Return the [X, Y] coordinate for the center point of the cell that contains the specified text.  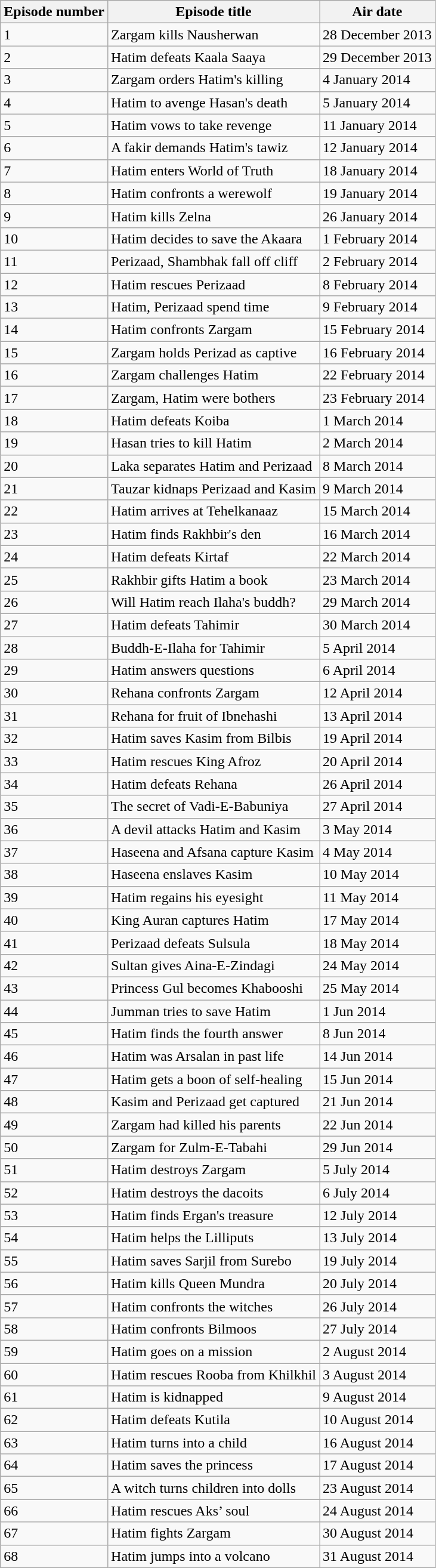
20 [54, 466]
Hatim saves the princess [214, 1465]
Zargam had killed his parents [214, 1125]
Hatim finds the fourth answer [214, 1034]
16 [54, 375]
Hatim defeats Tahimir [214, 625]
15 March 2014 [378, 511]
27 July 2014 [378, 1329]
Hatim rescues Perizaad [214, 285]
67 [54, 1533]
19 July 2014 [378, 1261]
45 [54, 1034]
53 [54, 1215]
54 [54, 1238]
Hatim confronts Bilmoos [214, 1329]
Hatim answers questions [214, 671]
Hatim regains his eyesight [214, 897]
15 February 2014 [378, 330]
16 February 2014 [378, 353]
Hasan tries to kill Hatim [214, 443]
26 July 2014 [378, 1306]
Haseena enslaves Kasim [214, 875]
8 [54, 193]
Episode title [214, 12]
Jumman tries to save Hatim [214, 1011]
A witch turns children into dolls [214, 1488]
Sultan gives Aina-E-Zindagi [214, 965]
23 March 2014 [378, 579]
Hatim to avenge Hasan's death [214, 103]
26 [54, 602]
4 [54, 103]
Perizaad defeats Sulsula [214, 943]
40 [54, 920]
38 [54, 875]
20 July 2014 [378, 1283]
34 [54, 784]
57 [54, 1306]
25 [54, 579]
Hatim enters World of Truth [214, 171]
17 August 2014 [378, 1465]
Hatim defeats Rehana [214, 784]
Zargam kills Nausherwan [214, 35]
39 [54, 897]
Buddh-E-Ilaha for Tahimir [214, 647]
4 May 2014 [378, 852]
17 May 2014 [378, 920]
24 May 2014 [378, 965]
Hatim finds Rakhbir's den [214, 534]
64 [54, 1465]
62 [54, 1420]
19 January 2014 [378, 193]
Hatim was Arsalan in past life [214, 1057]
21 [54, 489]
Hatim goes on a mission [214, 1351]
Rehana for fruit of Ibnehashi [214, 716]
23 [54, 534]
56 [54, 1283]
47 [54, 1079]
12 January 2014 [378, 148]
52 [54, 1193]
Zargam, Hatim were bothers [214, 398]
Hatim kills Zelna [214, 216]
Zargam holds Perizad as captive [214, 353]
43 [54, 988]
9 August 2014 [378, 1397]
Hatim rescues Rooba from Khilkhil [214, 1374]
Zargam challenges Hatim [214, 375]
24 August 2014 [378, 1511]
Episode number [54, 12]
A devil attacks Hatim and Kasim [214, 829]
68 [54, 1556]
13 July 2014 [378, 1238]
Laka separates Hatim and Perizaad [214, 466]
32 [54, 739]
Hatim defeats Kutila [214, 1420]
25 May 2014 [378, 988]
1 Jun 2014 [378, 1011]
58 [54, 1329]
31 August 2014 [378, 1556]
10 [54, 239]
Hatim confronts Zargam [214, 330]
22 March 2014 [378, 557]
Hatim defeats Kaala Saaya [214, 57]
28 December 2013 [378, 35]
Hatim saves Kasim from Bilbis [214, 739]
10 August 2014 [378, 1420]
10 May 2014 [378, 875]
Hatim is kidnapped [214, 1397]
Zargam orders Hatim's killing [214, 80]
Kasim and Perizaad get captured [214, 1102]
Hatim arrives at Tehelkanaaz [214, 511]
6 July 2014 [378, 1193]
Air date [378, 12]
15 [54, 353]
Hatim kills Queen Mundra [214, 1283]
18 January 2014 [378, 171]
12 April 2014 [378, 693]
63 [54, 1443]
22 February 2014 [378, 375]
13 [54, 307]
Will Hatim reach Ilaha's buddh? [214, 602]
6 [54, 148]
36 [54, 829]
8 March 2014 [378, 466]
11 May 2014 [378, 897]
31 [54, 716]
3 May 2014 [378, 829]
Rehana confronts Zargam [214, 693]
Hatim defeats Kirtaf [214, 557]
59 [54, 1351]
14 [54, 330]
The secret of Vadi-E-Babuniya [214, 807]
29 December 2013 [378, 57]
49 [54, 1125]
48 [54, 1102]
14 Jun 2014 [378, 1057]
Hatim finds Ergan's treasure [214, 1215]
28 [54, 647]
8 February 2014 [378, 285]
24 [54, 557]
19 [54, 443]
Zargam for Zulm-E-Tabahi [214, 1147]
66 [54, 1511]
12 [54, 285]
15 Jun 2014 [378, 1079]
23 August 2014 [378, 1488]
5 April 2014 [378, 647]
8 Jun 2014 [378, 1034]
Hatim gets a boon of self-healing [214, 1079]
22 [54, 511]
9 [54, 216]
51 [54, 1170]
Hatim helps the Lilliputs [214, 1238]
Haseena and Afsana capture Kasim [214, 852]
1 February 2014 [378, 239]
5 [54, 125]
65 [54, 1488]
46 [54, 1057]
Rakhbir gifts Hatim a book [214, 579]
7 [54, 171]
16 March 2014 [378, 534]
16 August 2014 [378, 1443]
Hatim defeats Koiba [214, 421]
3 August 2014 [378, 1374]
Hatim, Perizaad spend time [214, 307]
Hatim vows to take revenge [214, 125]
42 [54, 965]
50 [54, 1147]
29 [54, 671]
Hatim rescues Aks’ soul [214, 1511]
Hatim jumps into a volcano [214, 1556]
35 [54, 807]
30 March 2014 [378, 625]
2 February 2014 [378, 261]
King Auran captures Hatim [214, 920]
61 [54, 1397]
2 March 2014 [378, 443]
2 [54, 57]
9 March 2014 [378, 489]
23 February 2014 [378, 398]
Hatim destroys the dacoits [214, 1193]
30 August 2014 [378, 1533]
Hatim fights Zargam [214, 1533]
3 [54, 80]
19 April 2014 [378, 739]
27 [54, 625]
Hatim confronts the witches [214, 1306]
44 [54, 1011]
Princess Gul becomes Khabooshi [214, 988]
20 April 2014 [378, 761]
5 January 2014 [378, 103]
9 February 2014 [378, 307]
Hatim turns into a child [214, 1443]
Hatim saves Sarjil from Surebo [214, 1261]
27 April 2014 [378, 807]
Tauzar kidnaps Perizaad and Kasim [214, 489]
55 [54, 1261]
13 April 2014 [378, 716]
6 April 2014 [378, 671]
Perizaad, Shambhak fall off cliff [214, 261]
17 [54, 398]
18 [54, 421]
18 May 2014 [378, 943]
Hatim decides to save the Akaara [214, 239]
26 April 2014 [378, 784]
33 [54, 761]
30 [54, 693]
60 [54, 1374]
41 [54, 943]
A fakir demands Hatim's tawiz [214, 148]
29 March 2014 [378, 602]
22 Jun 2014 [378, 1125]
11 January 2014 [378, 125]
Hatim rescues King Afroz [214, 761]
Hatim confronts a werewolf [214, 193]
21 Jun 2014 [378, 1102]
2 August 2014 [378, 1351]
37 [54, 852]
1 March 2014 [378, 421]
12 July 2014 [378, 1215]
29 Jun 2014 [378, 1147]
11 [54, 261]
4 January 2014 [378, 80]
5 July 2014 [378, 1170]
Hatim destroys Zargam [214, 1170]
26 January 2014 [378, 216]
1 [54, 35]
